Return [x, y] of the center of cell containing provided text 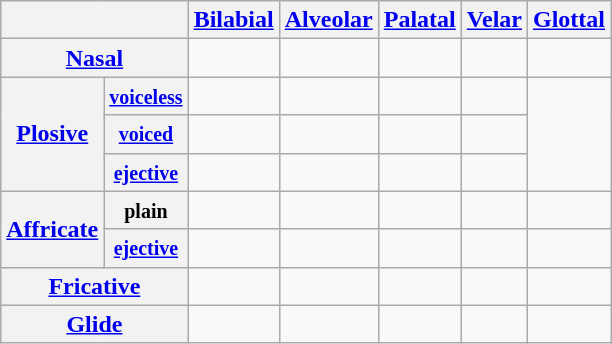
Plosive [52, 134]
Nasal [94, 58]
Glide [94, 324]
Glottal [568, 20]
Fricative [94, 286]
Bilabial [234, 20]
Velar [494, 20]
Alveolar [328, 20]
Palatal [420, 20]
Affricate [52, 229]
plain [146, 210]
voiced [146, 134]
voiceless [146, 96]
